Determine the [x, y] coordinate at the center of the cell enclosing the given text.  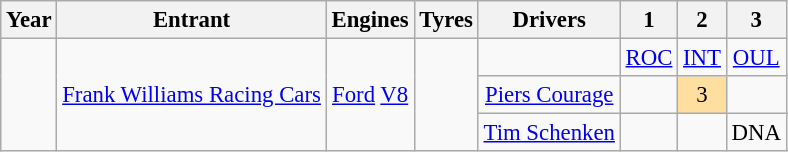
OUL [756, 58]
Drivers [549, 20]
Year [29, 20]
Frank Williams Racing Cars [192, 96]
Piers Courage [549, 95]
Entrant [192, 20]
DNA [756, 133]
INT [702, 58]
1 [648, 20]
ROC [648, 58]
Tim Schenken [549, 133]
2 [702, 20]
Tyres [446, 20]
Engines [370, 20]
Ford V8 [370, 96]
